Identify which cell holds the provided text, then report its [x, y] central coordinate. 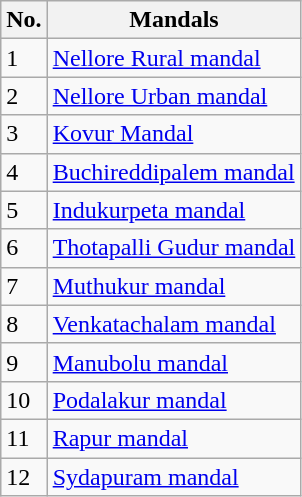
Muthukur mandal [174, 286]
Buchireddipalem mandal [174, 172]
Podalakur mandal [174, 400]
1 [24, 58]
Manubolu mandal [174, 362]
4 [24, 172]
No. [24, 20]
Venkatachalam mandal [174, 324]
Thotapalli Gudur mandal [174, 248]
11 [24, 438]
Indukurpeta mandal [174, 210]
9 [24, 362]
2 [24, 96]
3 [24, 134]
8 [24, 324]
Rapur mandal [174, 438]
Nellore Urban mandal [174, 96]
7 [24, 286]
Mandals [174, 20]
Kovur Mandal [174, 134]
6 [24, 248]
10 [24, 400]
Sydapuram mandal [174, 477]
12 [24, 477]
5 [24, 210]
Nellore Rural mandal [174, 58]
